Extract the [X, Y] coordinate from the center of the cell holding the provided text.  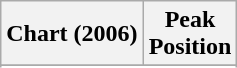
PeakPosition [190, 34]
Chart (2006) [72, 34]
